Capture the cell that displays the provided text and extract its [X, Y] central coordinate. 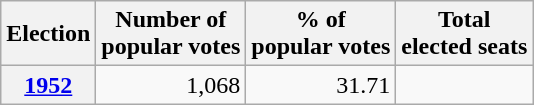
Totalelected seats [464, 34]
% ofpopular votes [321, 34]
31.71 [321, 85]
1952 [48, 85]
Number ofpopular votes [171, 34]
1,068 [171, 85]
Election [48, 34]
